Identify which cell holds the provided text, then report its [X, Y] central coordinate. 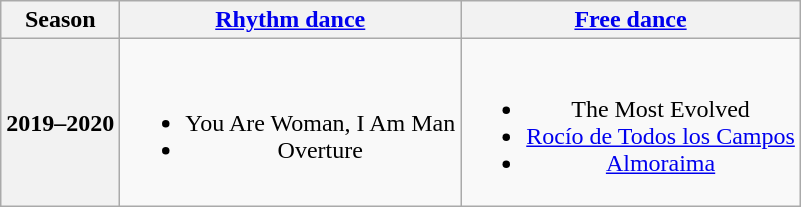
2019–2020 [60, 122]
The Most EvolvedRocío de Todos los CamposAlmoraima [631, 122]
Season [60, 20]
You Are Woman, I Am Man Overture [290, 122]
Free dance [631, 20]
Rhythm dance [290, 20]
